Find where the given text appears and provide that cell's center as (X, Y) coordinate. 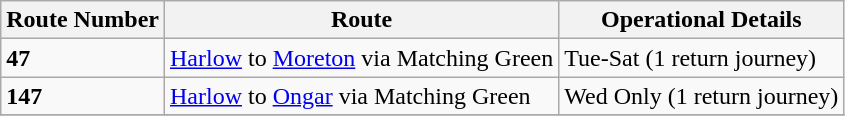
Wed Only (1 return journey) (702, 96)
Route Number (83, 20)
Operational Details (702, 20)
47 (83, 58)
Tue-Sat (1 return journey) (702, 58)
Route (361, 20)
147 (83, 96)
Harlow to Ongar via Matching Green (361, 96)
Harlow to Moreton via Matching Green (361, 58)
